Return the (x, y) coordinate for the center point of the cell that contains the specified text.  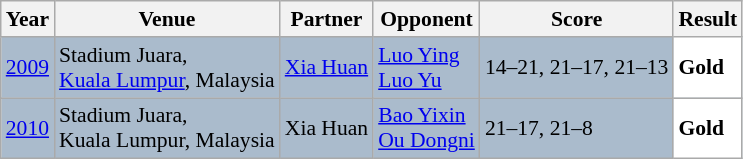
Result (708, 19)
2009 (28, 68)
Bao Yixin Ou Dongni (426, 128)
Venue (167, 19)
Year (28, 19)
14–21, 21–17, 21–13 (577, 68)
Partner (326, 19)
Luo Ying Luo Yu (426, 68)
2010 (28, 128)
Opponent (426, 19)
Score (577, 19)
21–17, 21–8 (577, 128)
